Capture the cell that displays the provided text and extract its [x, y] central coordinate. 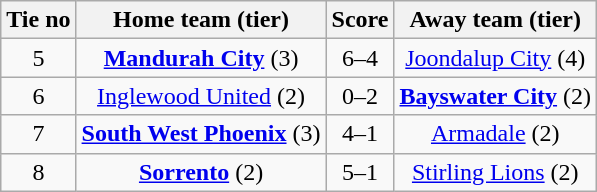
Tie no [38, 20]
4–1 [360, 134]
0–2 [360, 96]
Joondalup City (4) [496, 58]
8 [38, 172]
5 [38, 58]
5–1 [360, 172]
South West Phoenix (3) [201, 134]
Stirling Lions (2) [496, 172]
6–4 [360, 58]
Armadale (2) [496, 134]
Mandurah City (3) [201, 58]
Away team (tier) [496, 20]
Bayswater City (2) [496, 96]
6 [38, 96]
Score [360, 20]
Home team (tier) [201, 20]
Inglewood United (2) [201, 96]
Sorrento (2) [201, 172]
7 [38, 134]
